Return the (X, Y) coordinate for the center point of the cell that contains the specified text.  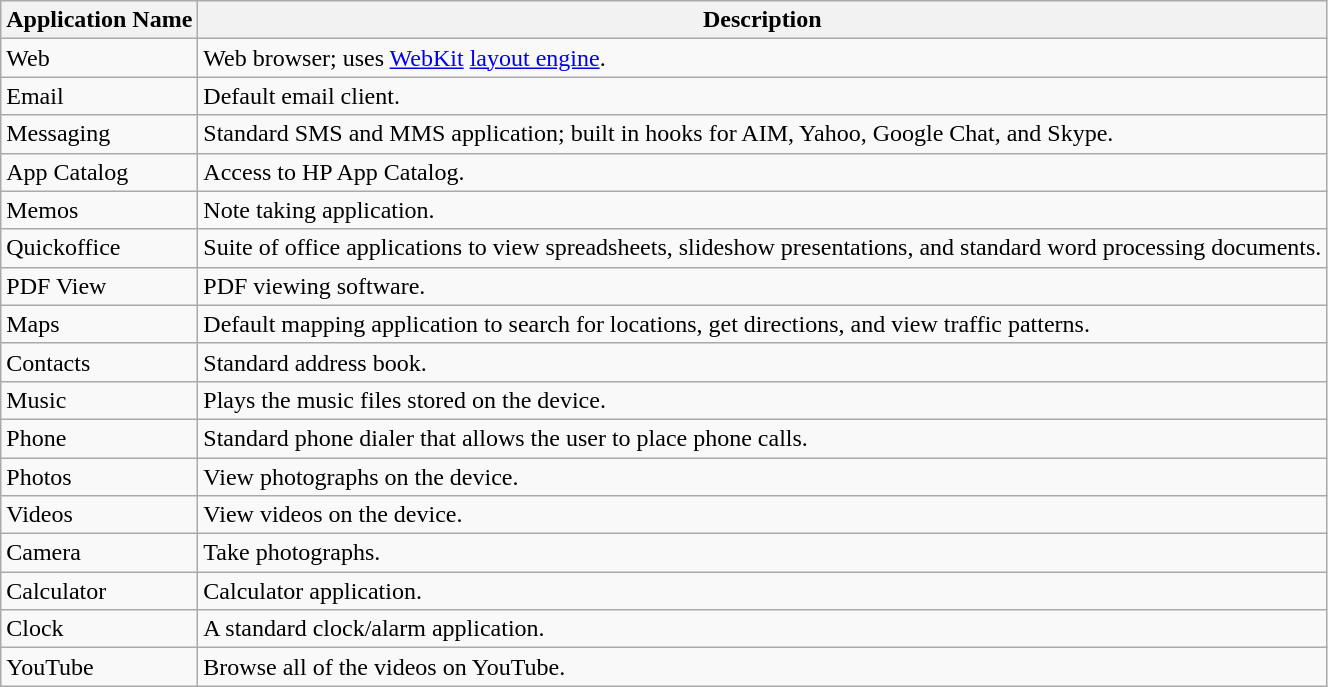
Note taking application. (762, 210)
View videos on the device. (762, 515)
Access to HP App Catalog. (762, 172)
PDF viewing software. (762, 286)
Standard SMS and MMS application; built in hooks for AIM, Yahoo, Google Chat, and Skype. (762, 134)
YouTube (100, 667)
Suite of office applications to view spreadsheets, slideshow presentations, and standard word processing documents. (762, 248)
Take photographs. (762, 553)
View photographs on the device. (762, 477)
Standard address book. (762, 362)
Calculator (100, 591)
Default email client. (762, 96)
PDF View (100, 286)
Maps (100, 324)
Quickoffice (100, 248)
Standard phone dialer that allows the user to place phone calls. (762, 438)
Videos (100, 515)
Memos (100, 210)
Plays the music files stored on the device. (762, 400)
Email (100, 96)
Web (100, 58)
Calculator application. (762, 591)
Contacts (100, 362)
Clock (100, 629)
App Catalog (100, 172)
Camera (100, 553)
Browse all of the videos on YouTube. (762, 667)
Application Name (100, 20)
Music (100, 400)
Description (762, 20)
Default mapping application to search for locations, get directions, and view traffic patterns. (762, 324)
Web browser; uses WebKit layout engine. (762, 58)
Phone (100, 438)
Photos (100, 477)
Messaging (100, 134)
A standard clock/alarm application. (762, 629)
